Extract the (x, y) coordinate from the center of the cell holding the provided text.  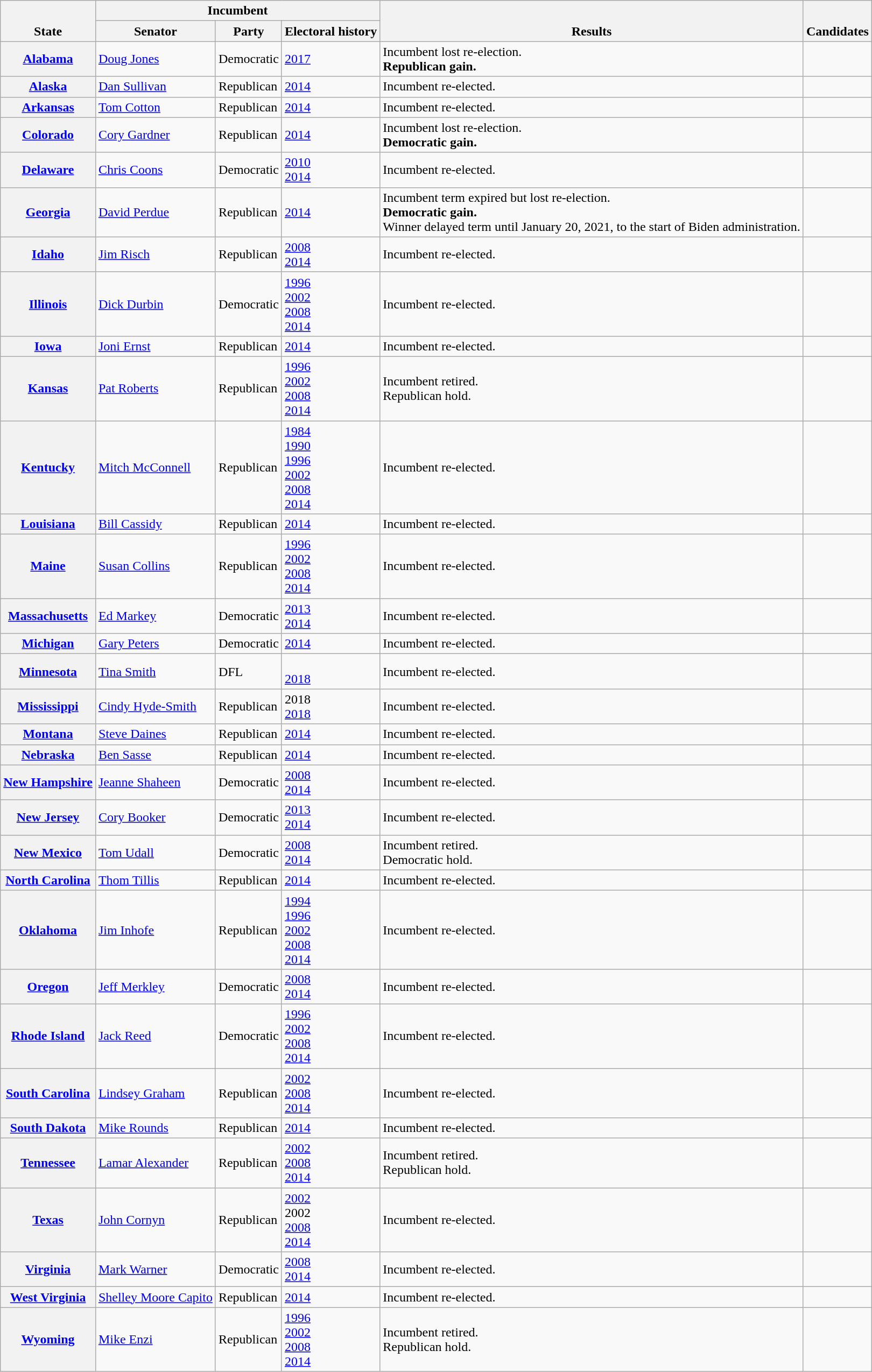
Electoral history (330, 31)
North Carolina (48, 880)
David Perdue (155, 212)
Massachusetts (48, 616)
Joni Ernst (155, 346)
Louisiana (48, 524)
New Mexico (48, 853)
Oregon (48, 986)
Mike Enzi (155, 1339)
Mike Rounds (155, 1128)
Incumbent lost re-election.Republican gain. (592, 59)
Arkansas (48, 107)
Incumbent retired.Democratic hold. (592, 853)
2018 (330, 672)
Iowa (48, 346)
Cory Gardner (155, 135)
Thom Tillis (155, 880)
Bill Cassidy (155, 524)
Dan Sullivan (155, 87)
Georgia (48, 212)
2017 (330, 59)
Alaska (48, 87)
198419901996200220082014 (330, 467)
Maine (48, 566)
Idaho (48, 254)
Wyoming (48, 1339)
Jeanne Shaheen (155, 783)
Tennessee (48, 1163)
Ed Markey (155, 616)
Tom Udall (155, 853)
Jim Risch (155, 254)
Lindsey Graham (155, 1093)
State (48, 21)
Mitch McConnell (155, 467)
Colorado (48, 135)
South Carolina (48, 1093)
Incumbent (237, 11)
Results (592, 21)
Tina Smith (155, 672)
Party (249, 31)
Montana (48, 734)
West Virginia (48, 1297)
Incumbent term expired but lost re-election.Democratic gain.Winner delayed term until January 20, 2021, to the start of Biden administration. (592, 212)
Virginia (48, 1269)
Susan Collins (155, 566)
DFL (249, 672)
Texas (48, 1220)
Kansas (48, 389)
New Hampshire (48, 783)
Lamar Alexander (155, 1163)
Cory Booker (155, 817)
20022002 20082014 (330, 1220)
1994 1996200220082014 (330, 930)
Delaware (48, 170)
Jim Inhofe (155, 930)
Dick Durbin (155, 304)
Rhode Island (48, 1036)
Cindy Hyde-Smith (155, 706)
Doug Jones (155, 59)
Oklahoma (48, 930)
Incumbent lost re-election.Democratic gain. (592, 135)
South Dakota (48, 1128)
Mississippi (48, 706)
Michigan (48, 644)
Chris Coons (155, 170)
Gary Peters (155, 644)
Senator (155, 31)
Alabama (48, 59)
Nebraska (48, 755)
New Jersey (48, 817)
Jeff Merkley (155, 986)
2010 2014 (330, 170)
Shelley Moore Capito (155, 1297)
John Cornyn (155, 1220)
Mark Warner (155, 1269)
Ben Sasse (155, 755)
Kentucky (48, 467)
Steve Daines (155, 734)
Candidates (838, 21)
Jack Reed (155, 1036)
Tom Cotton (155, 107)
2018 2018 (330, 706)
Pat Roberts (155, 389)
Illinois (48, 304)
Minnesota (48, 672)
